Detect which cell encompasses the target text, then output its (x, y) center coordinate. 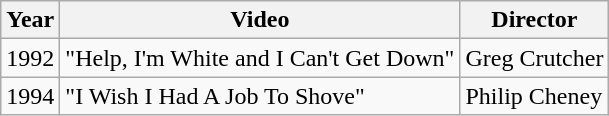
Director (534, 20)
"I Wish I Had A Job To Shove" (260, 96)
Philip Cheney (534, 96)
1992 (30, 58)
"Help, I'm White and I Can't Get Down" (260, 58)
1994 (30, 96)
Year (30, 20)
Greg Crutcher (534, 58)
Video (260, 20)
